For the text-containing cell, return its midpoint in [X, Y] coordinate format. 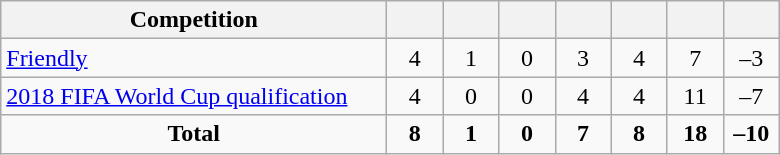
Friendly [194, 58]
Competition [194, 20]
–10 [751, 134]
3 [583, 58]
18 [695, 134]
Total [194, 134]
11 [695, 96]
–7 [751, 96]
2018 FIFA World Cup qualification [194, 96]
–3 [751, 58]
